Provide the [X, Y] coordinate of the cell's center where the given text is located.  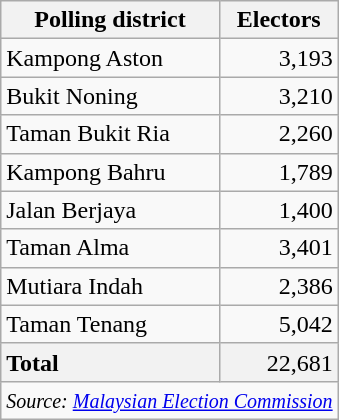
1,400 [278, 210]
Kampong Bahru [110, 172]
3,193 [278, 58]
3,401 [278, 248]
1,789 [278, 172]
Total [110, 362]
2,386 [278, 286]
Jalan Berjaya [110, 210]
Electors [278, 20]
22,681 [278, 362]
Taman Tenang [110, 324]
Taman Alma [110, 248]
Polling district [110, 20]
Mutiara Indah [110, 286]
Kampong Aston [110, 58]
Source: Malaysian Election Commission [170, 400]
2,260 [278, 134]
Taman Bukit Ria [110, 134]
5,042 [278, 324]
3,210 [278, 96]
Bukit Noning [110, 96]
